Output the [X, Y] coordinate of the center of the cell containing the given text.  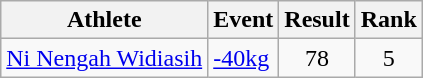
-40kg [244, 58]
Result [317, 20]
Event [244, 20]
Athlete [104, 20]
Rank [388, 20]
5 [388, 58]
Ni Nengah Widiasih [104, 58]
78 [317, 58]
